Detect which cell encompasses the target text, then output its [x, y] center coordinate. 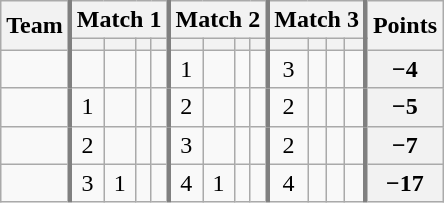
Match 3 [316, 20]
Team [36, 26]
−17 [404, 183]
Points [404, 26]
Match 1 [120, 20]
−4 [404, 69]
Match 2 [218, 20]
−7 [404, 145]
−5 [404, 107]
